Scan for the cell matching the given text and deliver its (x, y) coordinate at center. 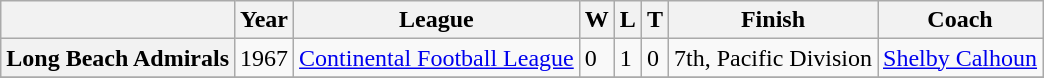
W (596, 20)
Long Beach Admirals (118, 58)
Shelby Calhoun (960, 58)
1 (628, 58)
T (654, 20)
L (628, 20)
Continental Football League (437, 58)
Finish (772, 20)
1967 (264, 58)
Coach (960, 20)
League (437, 20)
7th, Pacific Division (772, 58)
Year (264, 20)
